Extract the [X, Y] coordinate from the center of the cell holding the provided text.  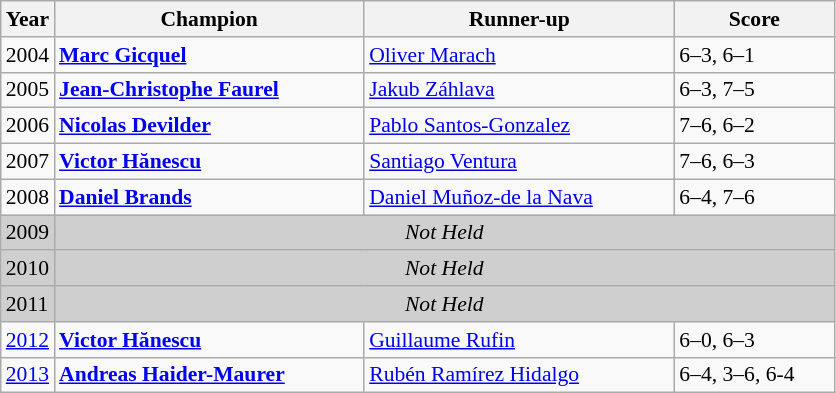
Nicolas Devilder [209, 126]
2009 [28, 233]
2013 [28, 375]
Year [28, 19]
6–4, 3–6, 6-4 [754, 375]
Marc Gicquel [209, 55]
Oliver Marach [519, 55]
Andreas Haider-Maurer [209, 375]
2011 [28, 304]
2012 [28, 340]
2006 [28, 126]
2007 [28, 162]
Champion [209, 19]
Daniel Muñoz-de la Nava [519, 197]
Daniel Brands [209, 197]
Santiago Ventura [519, 162]
Rubén Ramírez Hidalgo [519, 375]
6–4, 7–6 [754, 197]
6–3, 7–5 [754, 90]
Score [754, 19]
6–0, 6–3 [754, 340]
2008 [28, 197]
Guillaume Rufin [519, 340]
2010 [28, 269]
Pablo Santos-Gonzalez [519, 126]
7–6, 6–2 [754, 126]
Runner-up [519, 19]
2005 [28, 90]
6–3, 6–1 [754, 55]
2004 [28, 55]
Jakub Záhlava [519, 90]
Jean-Christophe Faurel [209, 90]
7–6, 6–3 [754, 162]
